Provide the (x, y) coordinate of the cell's center where the given text is located.  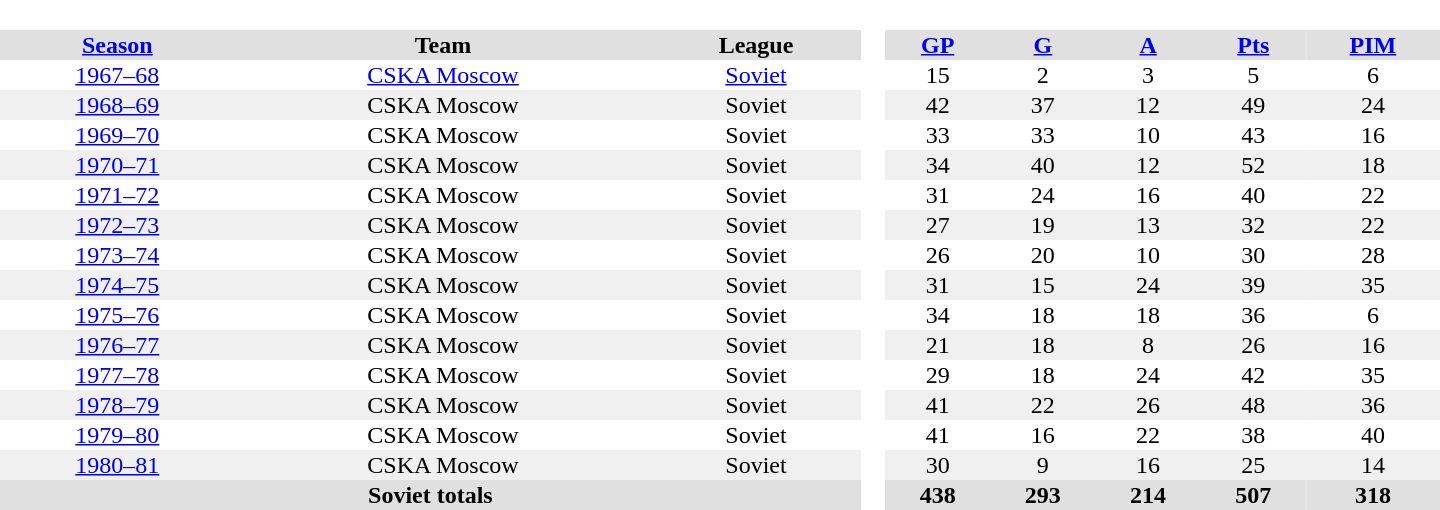
27 (938, 225)
League (756, 45)
39 (1254, 285)
1967–68 (118, 75)
9 (1042, 465)
1969–70 (118, 135)
49 (1254, 105)
1973–74 (118, 255)
1971–72 (118, 195)
GP (938, 45)
48 (1254, 405)
28 (1373, 255)
1972–73 (118, 225)
5 (1254, 75)
Pts (1254, 45)
1979–80 (118, 435)
37 (1042, 105)
1980–81 (118, 465)
1978–79 (118, 405)
507 (1254, 495)
G (1042, 45)
1977–78 (118, 375)
1975–76 (118, 315)
1968–69 (118, 105)
293 (1042, 495)
38 (1254, 435)
8 (1148, 345)
438 (938, 495)
25 (1254, 465)
29 (938, 375)
1970–71 (118, 165)
21 (938, 345)
20 (1042, 255)
13 (1148, 225)
Soviet totals (430, 495)
PIM (1373, 45)
Team (443, 45)
19 (1042, 225)
1976–77 (118, 345)
318 (1373, 495)
43 (1254, 135)
32 (1254, 225)
14 (1373, 465)
214 (1148, 495)
A (1148, 45)
52 (1254, 165)
2 (1042, 75)
Season (118, 45)
3 (1148, 75)
1974–75 (118, 285)
